Output the (x, y) coordinate of the center of the cell containing the given text.  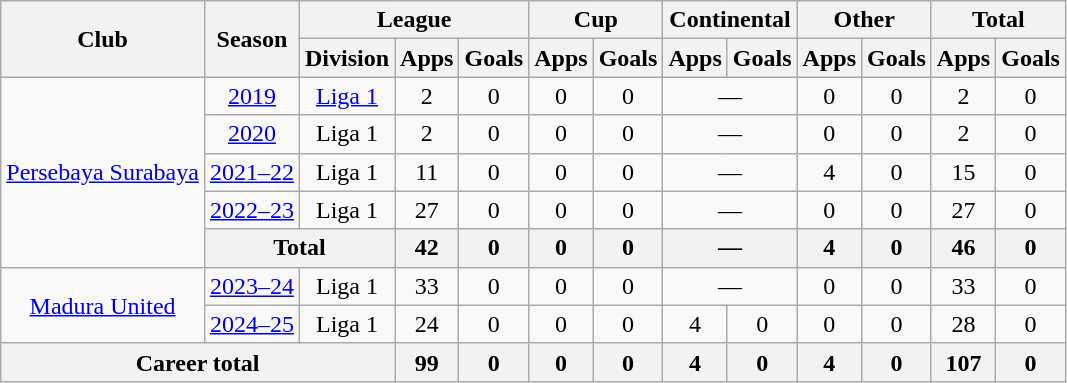
2024–25 (252, 324)
2022–23 (252, 210)
Career total (198, 362)
Madura United (103, 305)
24 (427, 324)
Other (864, 20)
15 (963, 172)
99 (427, 362)
Continental (730, 20)
2019 (252, 96)
2020 (252, 134)
46 (963, 248)
Cup (596, 20)
League (414, 20)
Persebaya Surabaya (103, 172)
Division (346, 58)
2023–24 (252, 286)
Season (252, 39)
28 (963, 324)
11 (427, 172)
2021–22 (252, 172)
107 (963, 362)
Club (103, 39)
42 (427, 248)
